Return (x, y) of the center of cell containing provided text 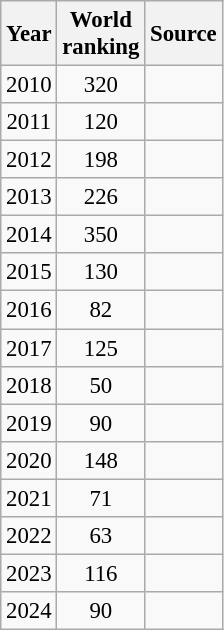
2010 (29, 85)
2015 (29, 273)
Worldranking (101, 34)
2021 (29, 498)
50 (101, 385)
2012 (29, 160)
148 (101, 460)
2011 (29, 122)
2014 (29, 235)
2018 (29, 385)
320 (101, 85)
130 (101, 273)
2023 (29, 573)
226 (101, 197)
120 (101, 122)
63 (101, 536)
Source (184, 34)
2024 (29, 611)
2017 (29, 348)
125 (101, 348)
2022 (29, 536)
2016 (29, 310)
71 (101, 498)
2020 (29, 460)
198 (101, 160)
2013 (29, 197)
Year (29, 34)
116 (101, 573)
2019 (29, 423)
82 (101, 310)
350 (101, 235)
